Identify which cell holds the provided text, then report its (X, Y) central coordinate. 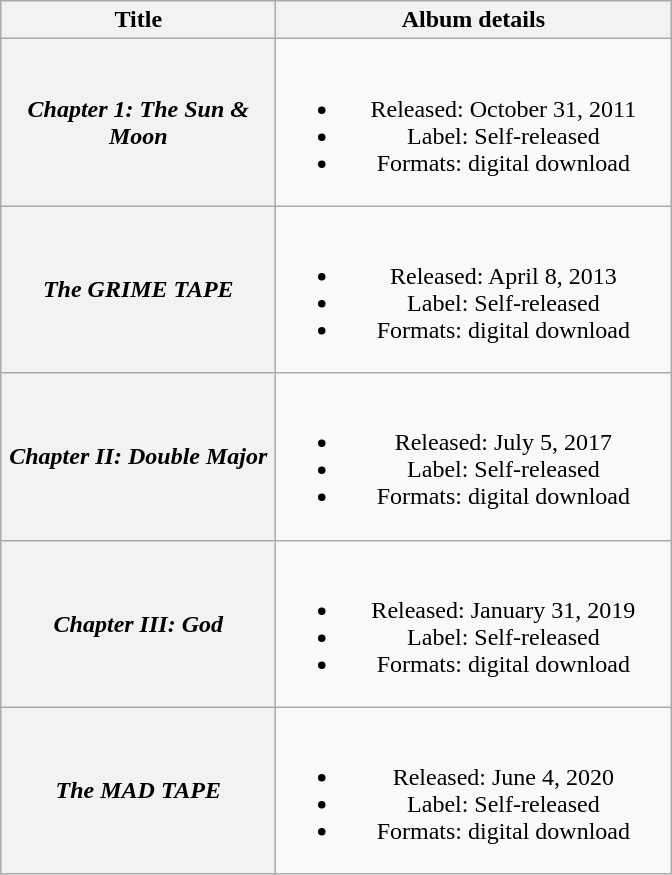
Released: October 31, 2011Label: Self-releasedFormats: digital download (474, 122)
The MAD TAPE (138, 790)
The GRIME TAPE (138, 290)
Released: July 5, 2017Label: Self-releasedFormats: digital download (474, 456)
Chapter 1: The Sun & Moon (138, 122)
Title (138, 20)
Released: January 31, 2019Label: Self-releasedFormats: digital download (474, 624)
Chapter III: God (138, 624)
Album details (474, 20)
Chapter II: Double Major (138, 456)
Released: June 4, 2020Label: Self-releasedFormats: digital download (474, 790)
Released: April 8, 2013Label: Self-releasedFormats: digital download (474, 290)
